Determine the [x, y] coordinate at the center of the cell enclosing the given text.  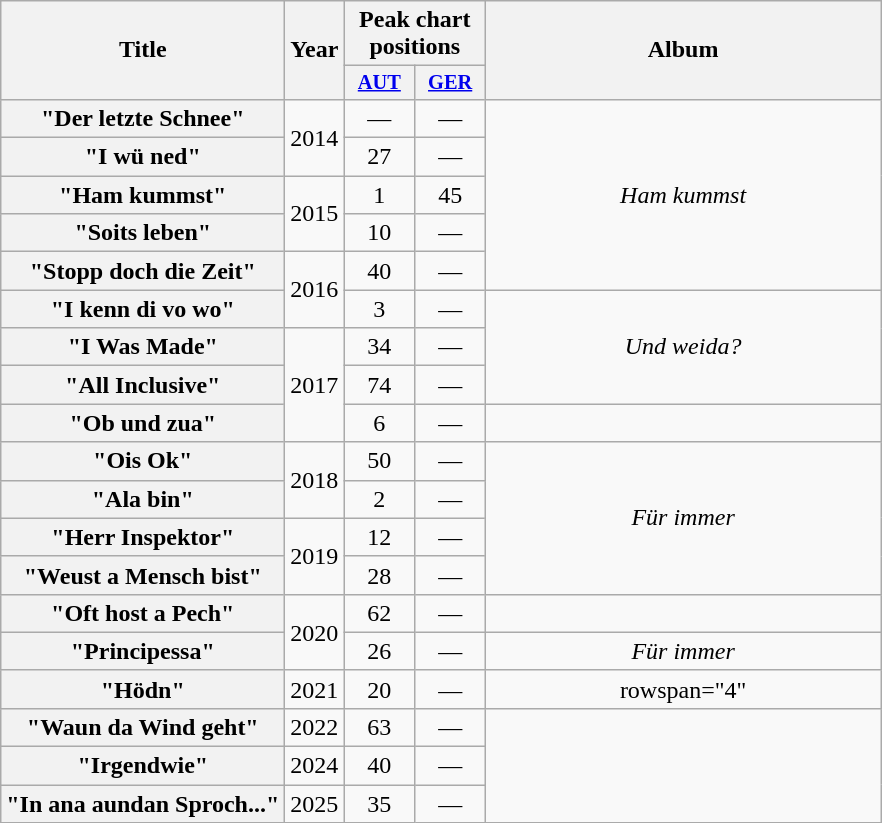
20 [380, 689]
63 [380, 727]
"Ois Ok" [143, 461]
"All Inclusive" [143, 385]
"Hödn" [143, 689]
3 [380, 309]
AUT [380, 83]
1 [380, 195]
Year [314, 50]
2018 [314, 480]
2019 [314, 556]
6 [380, 423]
"I kenn di vo wo" [143, 309]
GER [450, 83]
2 [380, 499]
"Irgendwie" [143, 766]
2014 [314, 137]
"Weust a Mensch bist" [143, 575]
34 [380, 347]
2025 [314, 804]
Title [143, 50]
"Soits leben" [143, 233]
Und weida? [684, 347]
2020 [314, 632]
35 [380, 804]
62 [380, 613]
28 [380, 575]
"I wü ned" [143, 157]
45 [450, 195]
2021 [314, 689]
rowspan="4" [684, 689]
26 [380, 651]
"Stopp doch die Zeit" [143, 271]
12 [380, 537]
"Oft host a Pech" [143, 613]
"Ham kummst" [143, 195]
"In ana aundan Sproch..." [143, 804]
27 [380, 157]
2017 [314, 385]
"Ala bin" [143, 499]
Ham kummst [684, 194]
"Der letzte Schnee" [143, 118]
Album [684, 50]
10 [380, 233]
"Ob und zua" [143, 423]
"I Was Made" [143, 347]
74 [380, 385]
2015 [314, 214]
50 [380, 461]
"Herr Inspektor" [143, 537]
2024 [314, 766]
Peak chart positions [415, 34]
2022 [314, 727]
"Principessa" [143, 651]
2016 [314, 290]
"Waun da Wind geht" [143, 727]
